Extract the (X, Y) coordinate from the center of the cell holding the provided text.  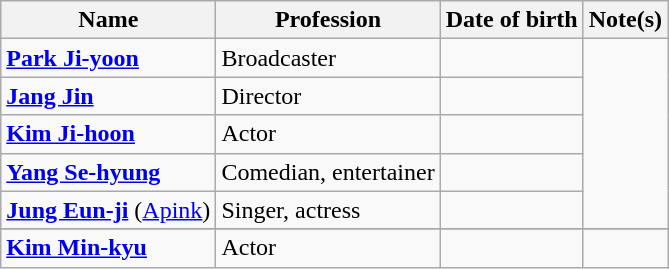
Director (328, 96)
Comedian, entertainer (328, 172)
Jung Eun-ji (Apink) (108, 210)
Yang Se-hyung (108, 172)
Kim Ji-hoon (108, 134)
Kim Min-kyu (108, 248)
Profession (328, 20)
Name (108, 20)
Jang Jin (108, 96)
Singer, actress (328, 210)
Note(s) (625, 20)
Date of birth (512, 20)
Park Ji-yoon (108, 58)
Broadcaster (328, 58)
